Extract the (x, y) coordinate from the center of the cell holding the provided text.  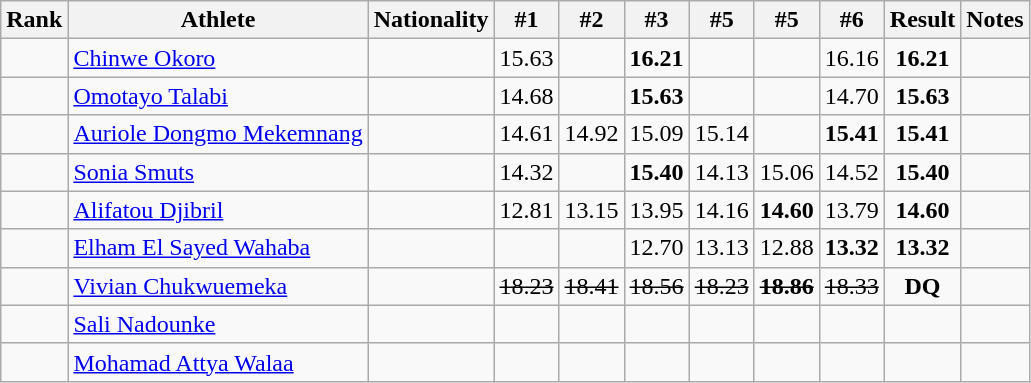
DQ (922, 286)
Omotayo Talabi (218, 96)
12.81 (526, 210)
13.13 (722, 248)
16.16 (852, 58)
Notes (995, 20)
Nationality (431, 20)
#2 (592, 20)
Alifatou Djibril (218, 210)
Mohamad Attya Walaa (218, 362)
14.32 (526, 172)
13.15 (592, 210)
14.13 (722, 172)
14.52 (852, 172)
Elham El Sayed Wahaba (218, 248)
13.79 (852, 210)
14.16 (722, 210)
15.14 (722, 134)
#1 (526, 20)
Vivian Chukwuemeka (218, 286)
18.86 (786, 286)
18.56 (656, 286)
Result (922, 20)
Sonia Smuts (218, 172)
15.06 (786, 172)
15.09 (656, 134)
Athlete (218, 20)
14.61 (526, 134)
12.88 (786, 248)
#6 (852, 20)
18.41 (592, 286)
Rank (34, 20)
Chinwe Okoro (218, 58)
13.95 (656, 210)
14.70 (852, 96)
18.33 (852, 286)
14.92 (592, 134)
14.68 (526, 96)
Auriole Dongmo Mekemnang (218, 134)
#3 (656, 20)
12.70 (656, 248)
Sali Nadounke (218, 324)
